From the cell containing the given text, extract its center point as [x, y] coordinate. 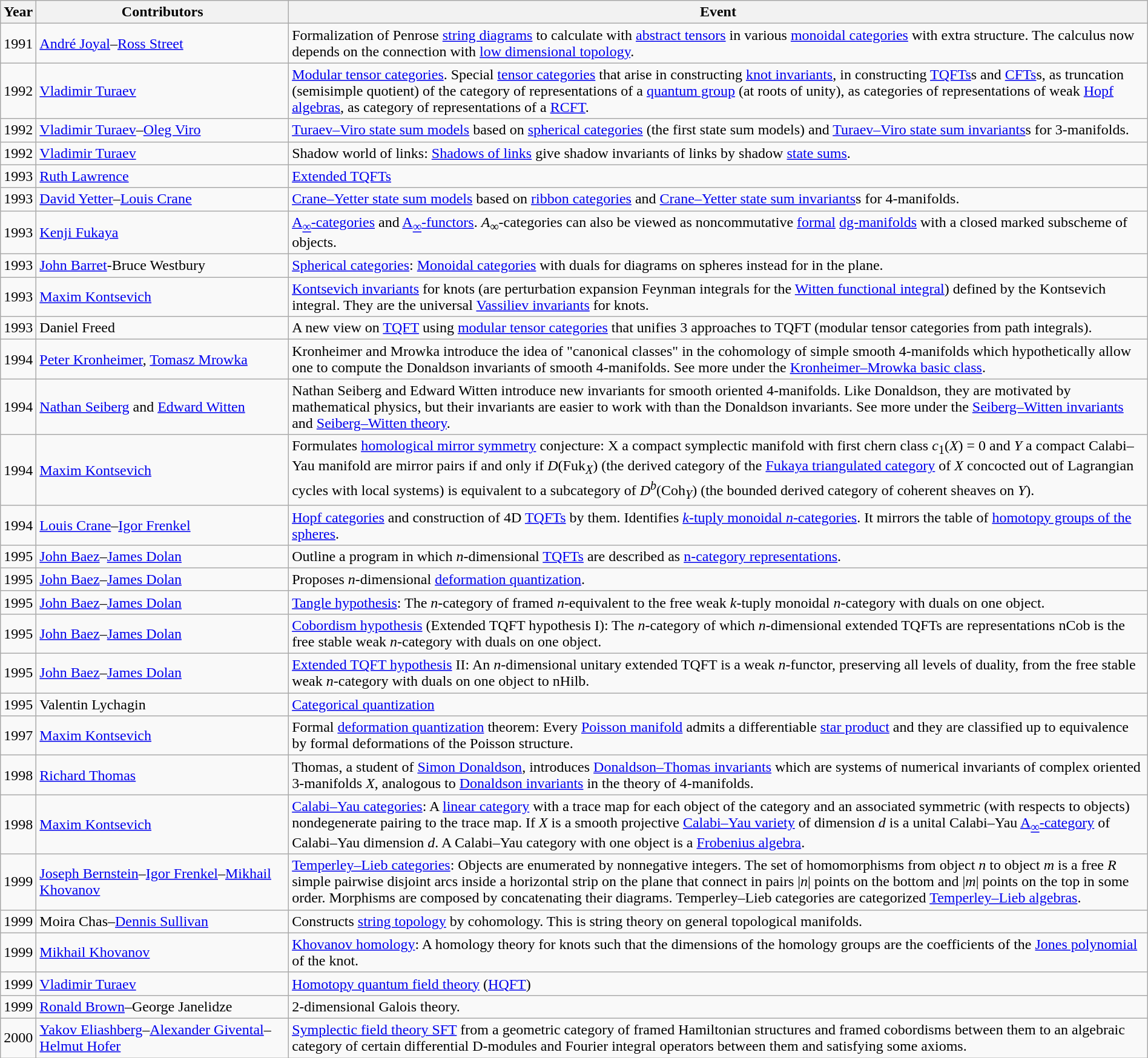
Contributors [162, 12]
Turaev–Viro state sum models based on spherical categories (the first state sum models) and Turaev–Viro state sum invariantss for 3-manifolds. [718, 130]
Proposes n-dimensional deformation quantization. [718, 579]
Moira Chas–Dennis Sullivan [162, 921]
Joseph Bernstein–Igor Frenkel–Mikhail Khovanov [162, 882]
Kenji Fukaya [162, 232]
Spherical categories: Monoidal categories with duals for diagrams on spheres instead for in the plane. [718, 266]
Shadow world of links: Shadows of links give shadow invariants of links by shadow state sums. [718, 153]
Ronald Brown–George Janelidze [162, 1007]
André Joyal–Ross Street [162, 44]
Homotopy quantum field theory (HQFT) [718, 984]
David Yetter–Louis Crane [162, 199]
Tangle hypothesis: The n-category of framed n-equivalent to the free weak k-tuply monoidal n-category with duals on one object. [718, 602]
Crane–Yetter state sum models based on ribbon categories and Crane–Yetter state sum invariantss for 4-manifolds. [718, 199]
Extended TQFTs [718, 176]
Yakov Eliashberg–Alexander Givental–Helmut Hofer [162, 1037]
Valentin Lychagin [162, 705]
Constructs string topology by cohomology. This is string theory on general topological manifolds. [718, 921]
Year [18, 12]
Vladimir Turaev–Oleg Viro [162, 130]
1991 [18, 44]
Richard Thomas [162, 775]
Mikhail Khovanov [162, 953]
Peter Kronheimer, Tomasz Mrowka [162, 360]
Ruth Lawrence [162, 176]
2-dimensional Galois theory. [718, 1007]
John Barret-Bruce Westbury [162, 266]
Daniel Freed [162, 328]
Categorical quantization [718, 705]
A∞-categories and A∞-functors. A∞-categories can also be viewed as noncommutative formal dg-manifolds with a closed marked subscheme of objects. [718, 232]
1997 [18, 736]
2000 [18, 1037]
A new view on TQFT using modular tensor categories that unifies 3 approaches to TQFT (modular tensor categories from path integrals). [718, 328]
Louis Crane–Igor Frenkel [162, 525]
Nathan Seiberg and Edward Witten [162, 407]
Event [718, 12]
Outline a program in which n-dimensional TQFTs are described as n-category representations. [718, 556]
